Provide the (X, Y) coordinate of the cell's center where the given text is located.  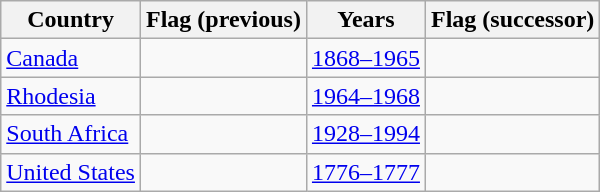
1928–1994 (366, 134)
1868–1965 (366, 58)
South Africa (71, 134)
Canada (71, 58)
Years (366, 20)
Flag (previous) (223, 20)
Flag (successor) (512, 20)
Rhodesia (71, 96)
1776–1777 (366, 172)
United States (71, 172)
1964–1968 (366, 96)
Country (71, 20)
